Scan for the cell matching the given text and deliver its [x, y] coordinate at center. 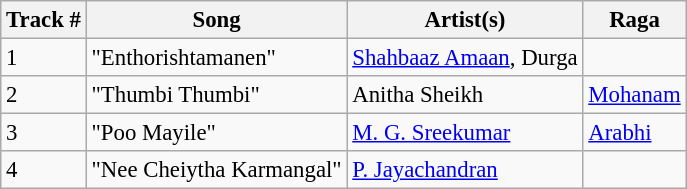
Mohanam [634, 95]
P. Jayachandran [465, 170]
Arabhi [634, 133]
2 [44, 95]
Artist(s) [465, 20]
"Enthorishtamanen" [216, 58]
1 [44, 58]
"Thumbi Thumbi" [216, 95]
Anitha Sheikh [465, 95]
Track # [44, 20]
3 [44, 133]
M. G. Sreekumar [465, 133]
Raga [634, 20]
Shahbaaz Amaan, Durga [465, 58]
Song [216, 20]
"Nee Cheiytha Karmangal" [216, 170]
4 [44, 170]
"Poo Mayile" [216, 133]
